Return the [x, y] coordinate for the center point of the cell that contains the specified text.  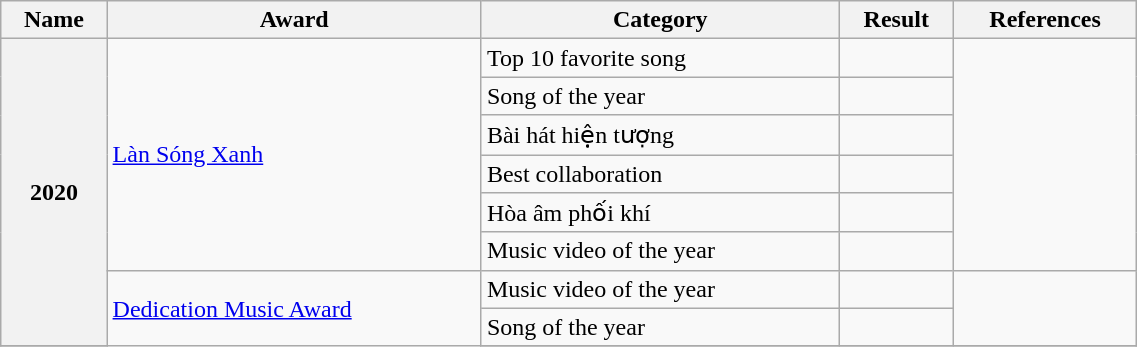
References [1044, 20]
Bài hát hiện tượng [660, 135]
Category [660, 20]
Hòa âm phối khí [660, 213]
Dedication Music Award [294, 308]
Award [294, 20]
Result [896, 20]
Làn Sóng Xanh [294, 154]
Best collaboration [660, 173]
Name [54, 20]
Top 10 favorite song [660, 58]
2020 [54, 193]
